Find where the given text appears and provide that cell's center as (x, y) coordinate. 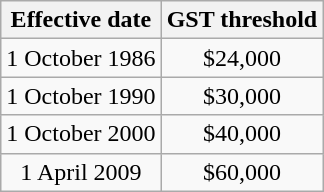
$40,000 (242, 134)
GST threshold (242, 20)
1 October 1990 (81, 96)
$24,000 (242, 58)
1 October 1986 (81, 58)
$30,000 (242, 96)
1 October 2000 (81, 134)
$60,000 (242, 172)
Effective date (81, 20)
1 April 2009 (81, 172)
